Extract the (x, y) coordinate from the center of the cell holding the provided text.  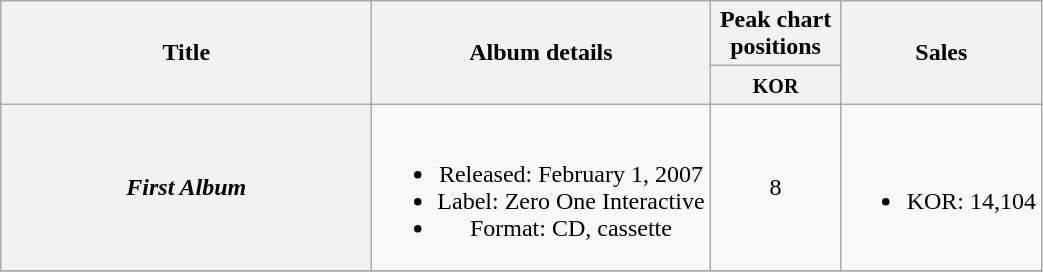
Sales (941, 52)
8 (776, 188)
Title (186, 52)
KOR: 14,104 (941, 188)
Released: February 1, 2007Label: Zero One InteractiveFormat: CD, cassette (541, 188)
First Album (186, 188)
Album details (541, 52)
KOR (776, 85)
Peak chart positions (776, 34)
